Find where the given text appears and provide that cell's center as (X, Y) coordinate. 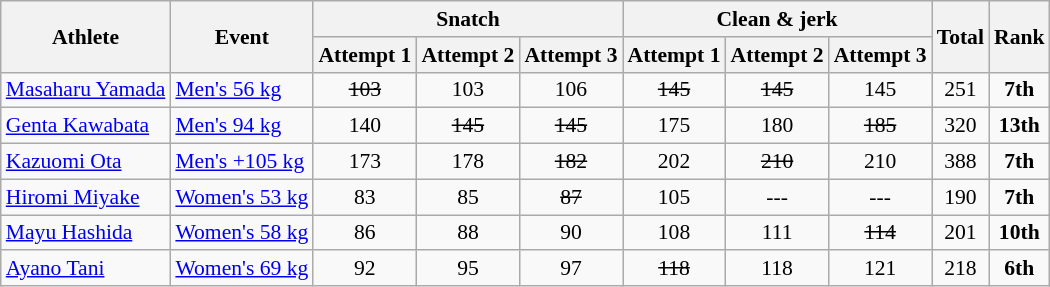
140 (364, 126)
97 (570, 269)
Women's 69 kg (242, 269)
114 (880, 233)
Kazuomi Ota (86, 162)
190 (960, 197)
202 (674, 162)
Women's 53 kg (242, 197)
86 (364, 233)
201 (960, 233)
Men's 56 kg (242, 90)
10th (1020, 233)
173 (364, 162)
Clean & jerk (776, 19)
Ayano Tani (86, 269)
Masaharu Yamada (86, 90)
182 (570, 162)
85 (468, 197)
175 (674, 126)
121 (880, 269)
388 (960, 162)
106 (570, 90)
88 (468, 233)
Men's 94 kg (242, 126)
Women's 58 kg (242, 233)
Athlete (86, 36)
178 (468, 162)
Total (960, 36)
83 (364, 197)
105 (674, 197)
Rank (1020, 36)
185 (880, 126)
Event (242, 36)
Mayu Hashida (86, 233)
87 (570, 197)
251 (960, 90)
180 (778, 126)
Men's +105 kg (242, 162)
Hiromi Miyake (86, 197)
Genta Kawabata (86, 126)
218 (960, 269)
90 (570, 233)
Snatch (468, 19)
320 (960, 126)
95 (468, 269)
6th (1020, 269)
111 (778, 233)
108 (674, 233)
92 (364, 269)
13th (1020, 126)
